Search for the cell housing the specified text and yield its [X, Y] center coordinate. 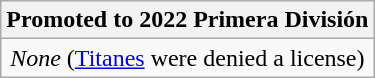
Promoted to 2022 Primera División [188, 20]
None (Titanes were denied a license) [188, 58]
